Determine the (X, Y) coordinate at the center of the cell enclosing the given text.  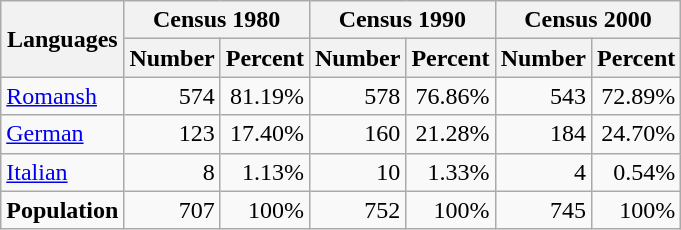
160 (357, 134)
Census 1980 (217, 20)
Population (62, 210)
21.28% (450, 134)
81.19% (264, 96)
4 (543, 172)
German (62, 134)
1.33% (450, 172)
184 (543, 134)
10 (357, 172)
1.13% (264, 172)
0.54% (636, 172)
76.86% (450, 96)
8 (172, 172)
Languages (62, 39)
24.70% (636, 134)
123 (172, 134)
72.89% (636, 96)
745 (543, 210)
Census 2000 (588, 20)
543 (543, 96)
574 (172, 96)
17.40% (264, 134)
Romansh (62, 96)
Italian (62, 172)
Census 1990 (402, 20)
578 (357, 96)
707 (172, 210)
752 (357, 210)
